Find where the given text appears and provide that cell's center as [X, Y] coordinate. 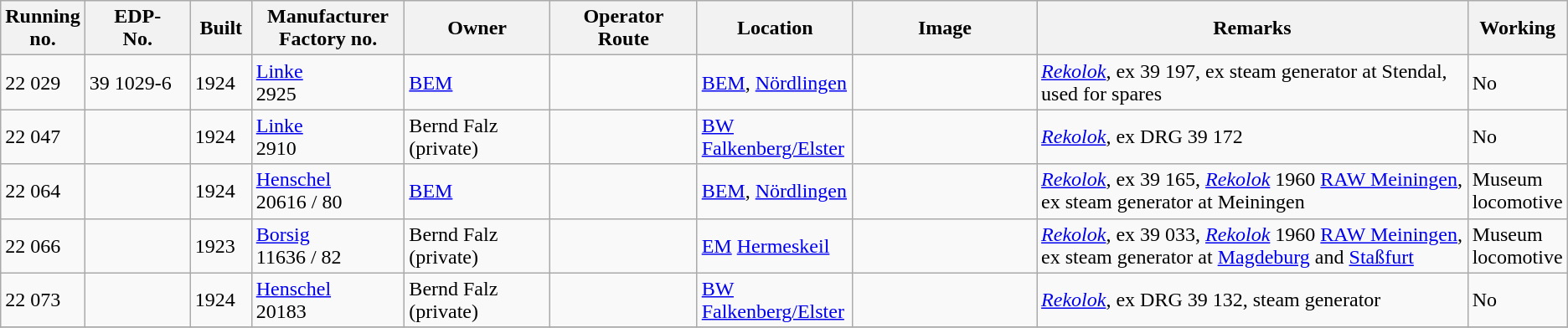
22 047 [43, 137]
39 1029-6 [137, 82]
OperatorRoute [624, 28]
EDP-No. [137, 28]
22 066 [43, 246]
Remarks [1253, 28]
22 029 [43, 82]
Built [221, 28]
Runningno. [43, 28]
Owner [477, 28]
Location [775, 28]
22 064 [43, 191]
Rekolok, ex DRG 39 172 [1253, 137]
Henschel20183 [328, 300]
EM Hermeskeil [775, 246]
Rekolok, ex DRG 39 132, steam generator [1253, 300]
Rekolok, ex 39 165, Rekolok 1960 RAW Meiningen, ex steam generator at Meiningen [1253, 191]
Image [945, 28]
ManufacturerFactory no. [328, 28]
Linke2925 [328, 82]
Linke2910 [328, 137]
Rekolok, ex 39 033, Rekolok 1960 RAW Meiningen, ex steam generator at Magdeburg and Staßfurt [1253, 246]
1923 [221, 246]
Working [1518, 28]
Rekolok, ex 39 197, ex steam generator at Stendal, used for spares [1253, 82]
22 073 [43, 300]
Borsig 11636 / 82 [328, 246]
Henschel20616 / 80 [328, 191]
